Output the [X, Y] coordinate of the center of the cell containing the given text.  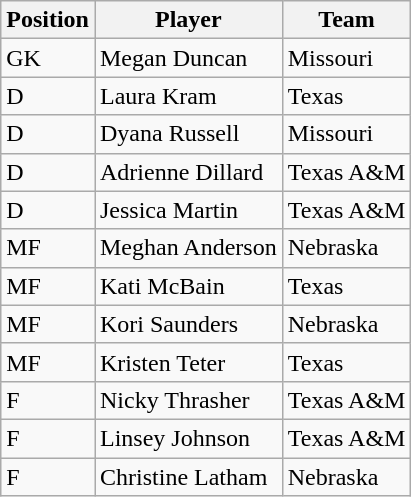
GK [48, 58]
Player [188, 20]
Kati McBain [188, 286]
Kori Saunders [188, 324]
Team [346, 20]
Nicky Thrasher [188, 400]
Position [48, 20]
Meghan Anderson [188, 248]
Jessica Martin [188, 210]
Laura Kram [188, 96]
Christine Latham [188, 477]
Kristen Teter [188, 362]
Megan Duncan [188, 58]
Dyana Russell [188, 134]
Linsey Johnson [188, 438]
Adrienne Dillard [188, 172]
